Return [X, Y] of the center of cell containing provided text 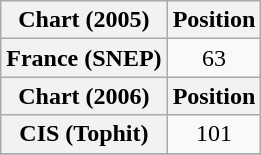
Chart (2005) [84, 20]
Chart (2006) [84, 96]
101 [214, 134]
France (SNEP) [84, 58]
63 [214, 58]
CIS (Tophit) [84, 134]
